For the text-containing cell, return its midpoint in [x, y] coordinate format. 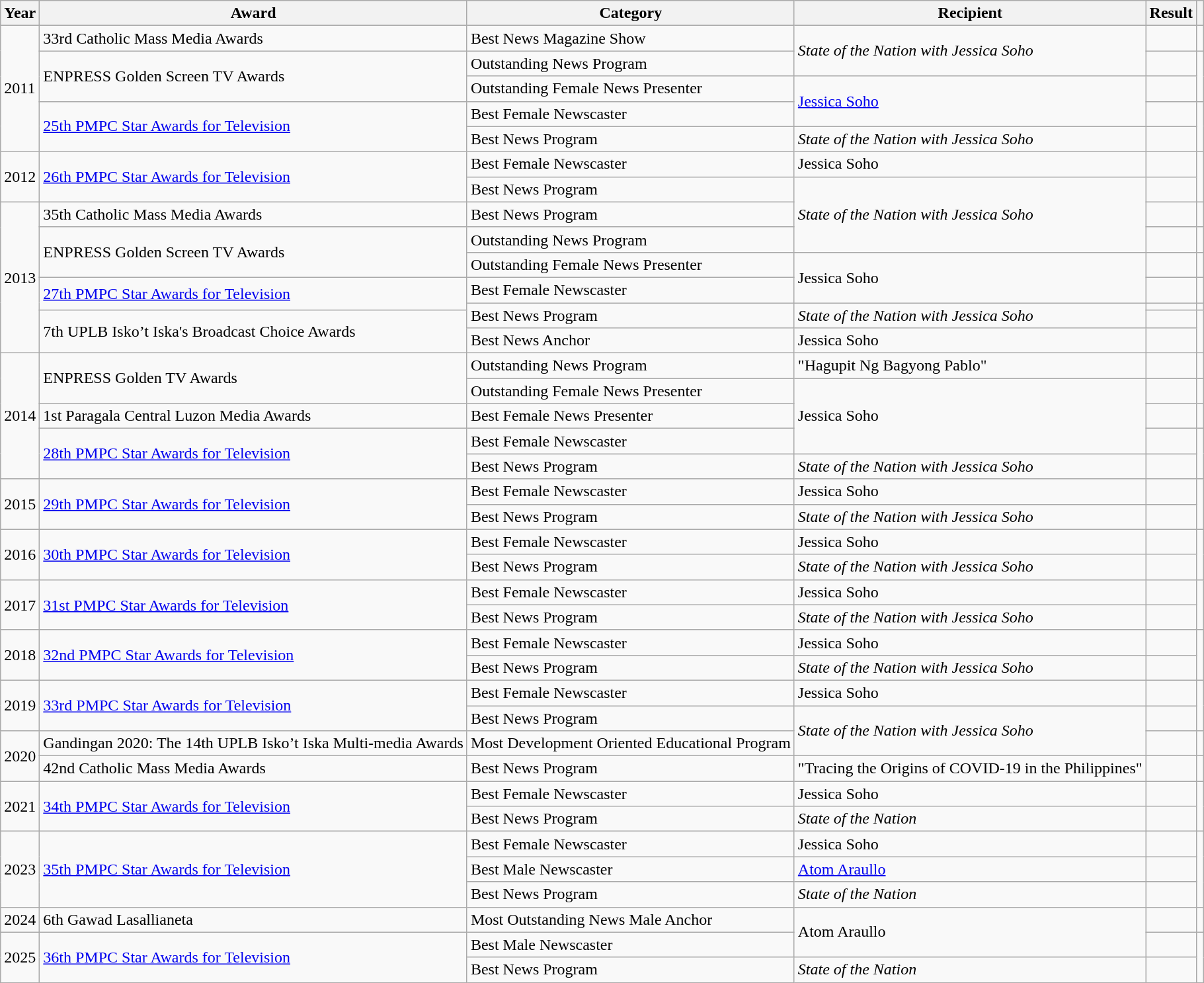
2021 [20, 806]
2013 [20, 277]
28th PMPC Star Awards for Television [254, 454]
6th Gawad Lasallianeta [254, 919]
Best News Magazine Show [631, 38]
26th PMPC Star Awards for Television [254, 177]
Result [1171, 13]
34th PMPC Star Awards for Television [254, 806]
Year [20, 13]
Award [254, 13]
27th PMPC Star Awards for Television [254, 294]
Gandingan 2020: The 14th UPLB Isko’t Iska Multi-media Awards [254, 744]
2018 [20, 655]
2016 [20, 554]
25th PMPC Star Awards for Television [254, 126]
Most Outstanding News Male Anchor [631, 919]
2024 [20, 919]
Best Female News Presenter [631, 416]
30th PMPC Star Awards for Television [254, 554]
Category [631, 13]
Best News Anchor [631, 341]
2011 [20, 89]
33rd Catholic Mass Media Awards [254, 38]
Most Development Oriented Educational Program [631, 744]
ENPRESS Golden TV Awards [254, 378]
2019 [20, 705]
35th Catholic Mass Media Awards [254, 214]
2017 [20, 605]
2015 [20, 504]
Recipient [970, 13]
36th PMPC Star Awards for Television [254, 957]
1st Paragala Central Luzon Media Awards [254, 416]
7th UPLB Isko’t Iska's Broadcast Choice Awards [254, 332]
29th PMPC Star Awards for Television [254, 504]
35th PMPC Star Awards for Television [254, 869]
2014 [20, 416]
31st PMPC Star Awards for Television [254, 605]
2023 [20, 869]
"Hagupit Ng Bagyong Pablo" [970, 366]
2025 [20, 957]
2012 [20, 177]
2020 [20, 756]
42nd Catholic Mass Media Awards [254, 769]
32nd PMPC Star Awards for Television [254, 655]
33rd PMPC Star Awards for Television [254, 705]
"Tracing the Origins of COVID-19 in the Philippines" [970, 769]
